Determine the (X, Y) coordinate at the center of the cell enclosing the given text.  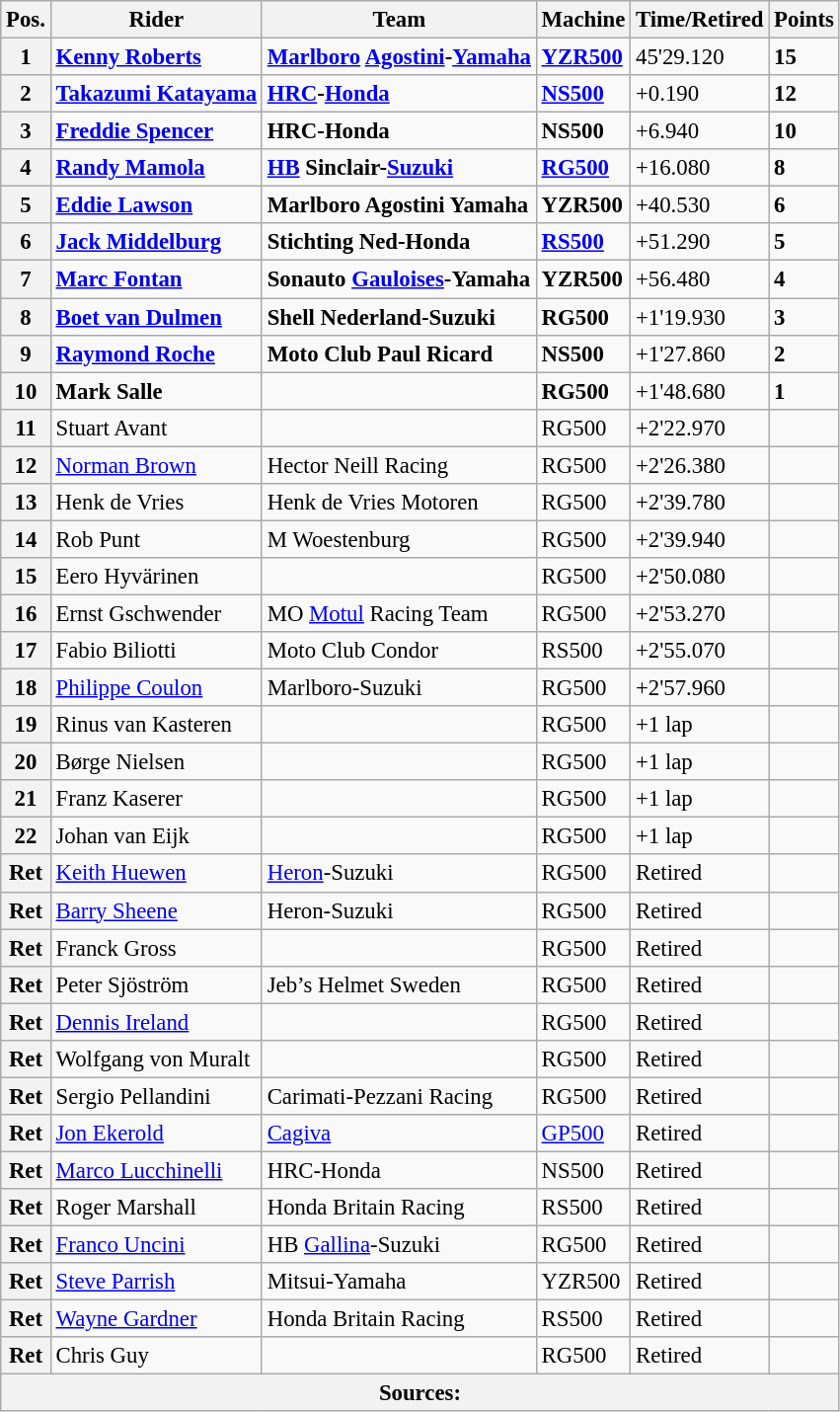
Jeb’s Helmet Sweden (399, 984)
HB Gallina-Suzuki (399, 1245)
Keith Huewen (156, 874)
Freddie Spencer (156, 131)
Moto Club Condor (399, 651)
Stuart Avant (156, 428)
16 (26, 613)
Steve Parrish (156, 1282)
+2'39.780 (700, 503)
+16.080 (700, 168)
+2'57.960 (700, 688)
Jack Middelburg (156, 242)
Sonauto Gauloises-Yamaha (399, 279)
Wolfgang von Muralt (156, 1059)
Stichting Ned-Honda (399, 242)
+1'27.860 (700, 353)
+1'48.680 (700, 391)
+56.480 (700, 279)
Cagiva (399, 1134)
Mitsui-Yamaha (399, 1282)
Henk de Vries (156, 503)
Points (803, 20)
22 (26, 836)
MO Motul Racing Team (399, 613)
7 (26, 279)
Eero Hyvärinen (156, 577)
Franz Kaserer (156, 799)
Marlboro-Suzuki (399, 688)
Norman Brown (156, 465)
Franco Uncini (156, 1245)
+2'39.940 (700, 539)
Dennis Ireland (156, 1022)
Eddie Lawson (156, 205)
Team (399, 20)
+51.290 (700, 242)
Wayne Gardner (156, 1319)
Kenny Roberts (156, 57)
Raymond Roche (156, 353)
Mark Salle (156, 391)
Børge Nielsen (156, 762)
+2'53.270 (700, 613)
Pos. (26, 20)
+1'19.930 (700, 317)
21 (26, 799)
Sergio Pellandini (156, 1096)
HB Sinclair-Suzuki (399, 168)
+2'22.970 (700, 428)
11 (26, 428)
45'29.120 (700, 57)
Peter Sjöström (156, 984)
Takazumi Katayama (156, 94)
Ernst Gschwender (156, 613)
Jon Ekerold (156, 1134)
GP500 (582, 1134)
Marco Lucchinelli (156, 1170)
13 (26, 503)
Roger Marshall (156, 1208)
Carimati-Pezzani Racing (399, 1096)
Fabio Biliotti (156, 651)
Shell Nederland-Suzuki (399, 317)
Barry Sheene (156, 910)
+40.530 (700, 205)
Johan van Eijk (156, 836)
Philippe Coulon (156, 688)
+0.190 (700, 94)
Boet van Dulmen (156, 317)
Moto Club Paul Ricard (399, 353)
Marlboro Agostini Yamaha (399, 205)
Chris Guy (156, 1356)
M Woestenburg (399, 539)
Time/Retired (700, 20)
Hector Neill Racing (399, 465)
+2'26.380 (700, 465)
Franck Gross (156, 948)
Rinus van Kasteren (156, 725)
Sources: (420, 1393)
Rob Punt (156, 539)
+6.940 (700, 131)
17 (26, 651)
+2'55.070 (700, 651)
20 (26, 762)
Marlboro Agostini-Yamaha (399, 57)
9 (26, 353)
Machine (582, 20)
Marc Fontan (156, 279)
14 (26, 539)
Rider (156, 20)
18 (26, 688)
19 (26, 725)
Randy Mamola (156, 168)
Henk de Vries Motoren (399, 503)
+2'50.080 (700, 577)
